Output the (x, y) coordinate of the center of the cell containing the given text.  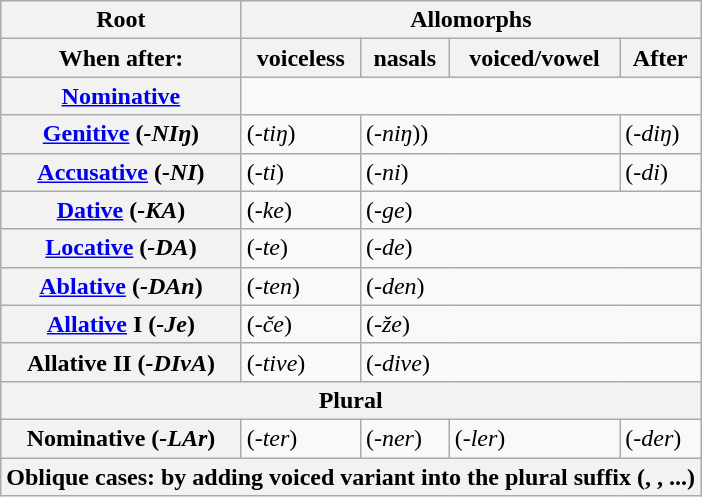
voiceless (300, 58)
After (660, 58)
(-ti) (300, 172)
Allative I (-Je) (121, 324)
(-že) (530, 324)
(-niŋ)) (490, 134)
When after: (121, 58)
Nominative (-LAr) (121, 438)
(-če) (300, 324)
(-te) (300, 248)
Root (121, 20)
Dative (-KA) (121, 210)
Genitive (-NIŋ) (121, 134)
(-ter) (300, 438)
Accusative (-NI) (121, 172)
(-ler) (534, 438)
(-tive) (300, 362)
Nominative (121, 96)
Allative II (-DIvA) (121, 362)
(-ner) (404, 438)
(-den) (530, 286)
(-ke) (300, 210)
nasals (404, 58)
voiced/vowel (534, 58)
Plural (351, 400)
Locative (-DA) (121, 248)
(-ten) (300, 286)
(-ge) (530, 210)
(-di) (660, 172)
Oblique cases: by adding voiced variant into the plural suffix (, , ...) (351, 477)
(-tiŋ) (300, 134)
(-diŋ) (660, 134)
(-de) (530, 248)
(-der) (660, 438)
Allomorphs (470, 20)
Ablative (-DAn) (121, 286)
(-ni) (490, 172)
(-dive) (530, 362)
